Search for the cell housing the specified text and yield its (x, y) center coordinate. 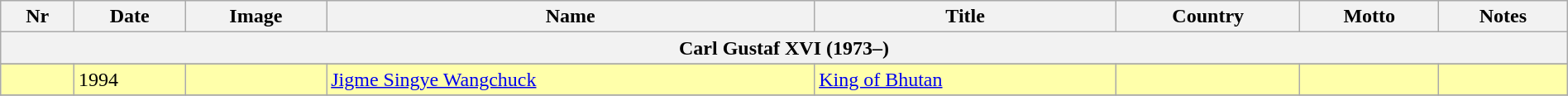
Date (130, 17)
Title (966, 17)
Name (571, 17)
Motto (1370, 17)
King of Bhutan (966, 79)
Jigme Singye Wangchuck (571, 79)
Notes (1503, 17)
Nr (38, 17)
Image (256, 17)
Carl Gustaf XVI (1973–) (784, 48)
1994 (130, 79)
Country (1208, 17)
